Scan for the cell matching the given text and deliver its (x, y) coordinate at center. 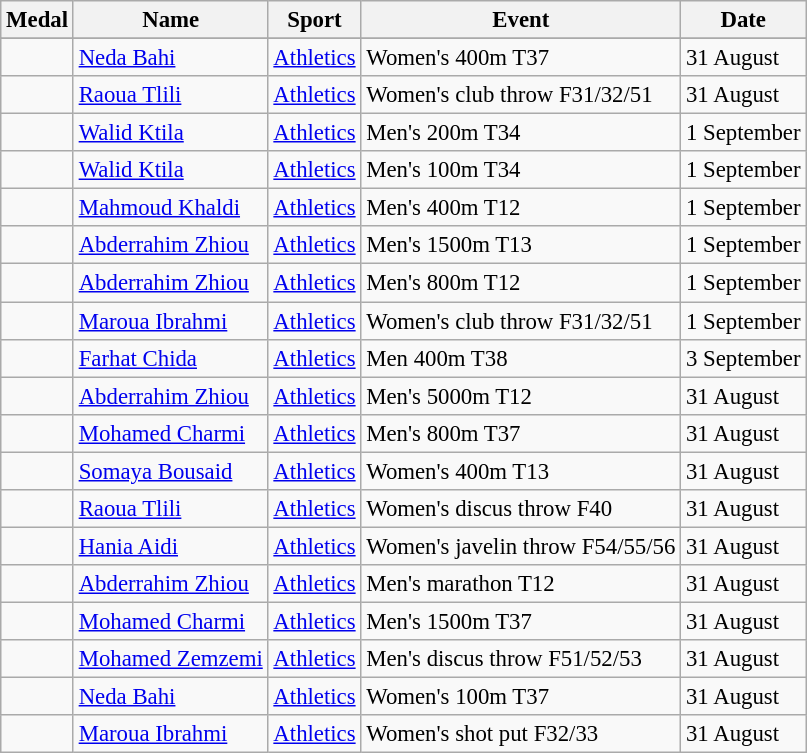
Women's discus throw F40 (521, 509)
Men's 400m T12 (521, 208)
Men's 1500m T13 (521, 245)
Women's shot put F32/33 (521, 734)
Men 400m T38 (521, 358)
Date (744, 20)
Men's 100m T34 (521, 170)
Women's 400m T13 (521, 471)
Men's discus throw F51/52/53 (521, 659)
Farhat Chida (170, 358)
Mohamed Zemzemi (170, 659)
3 September (744, 358)
Men's 5000m T12 (521, 396)
Men's marathon T12 (521, 584)
Men's 200m T34 (521, 133)
Name (170, 20)
Somaya Bousaid (170, 471)
Hania Aidi (170, 546)
Women's 400m T37 (521, 58)
Medal (38, 20)
Sport (314, 20)
Men's 800m T37 (521, 433)
Mahmoud Khaldi (170, 208)
Men's 1500m T37 (521, 621)
Event (521, 20)
Women's 100m T37 (521, 697)
Men's 800m T12 (521, 283)
Women's javelin throw F54/55/56 (521, 546)
